Provide the [X, Y] coordinate of the cell's center where the given text is located.  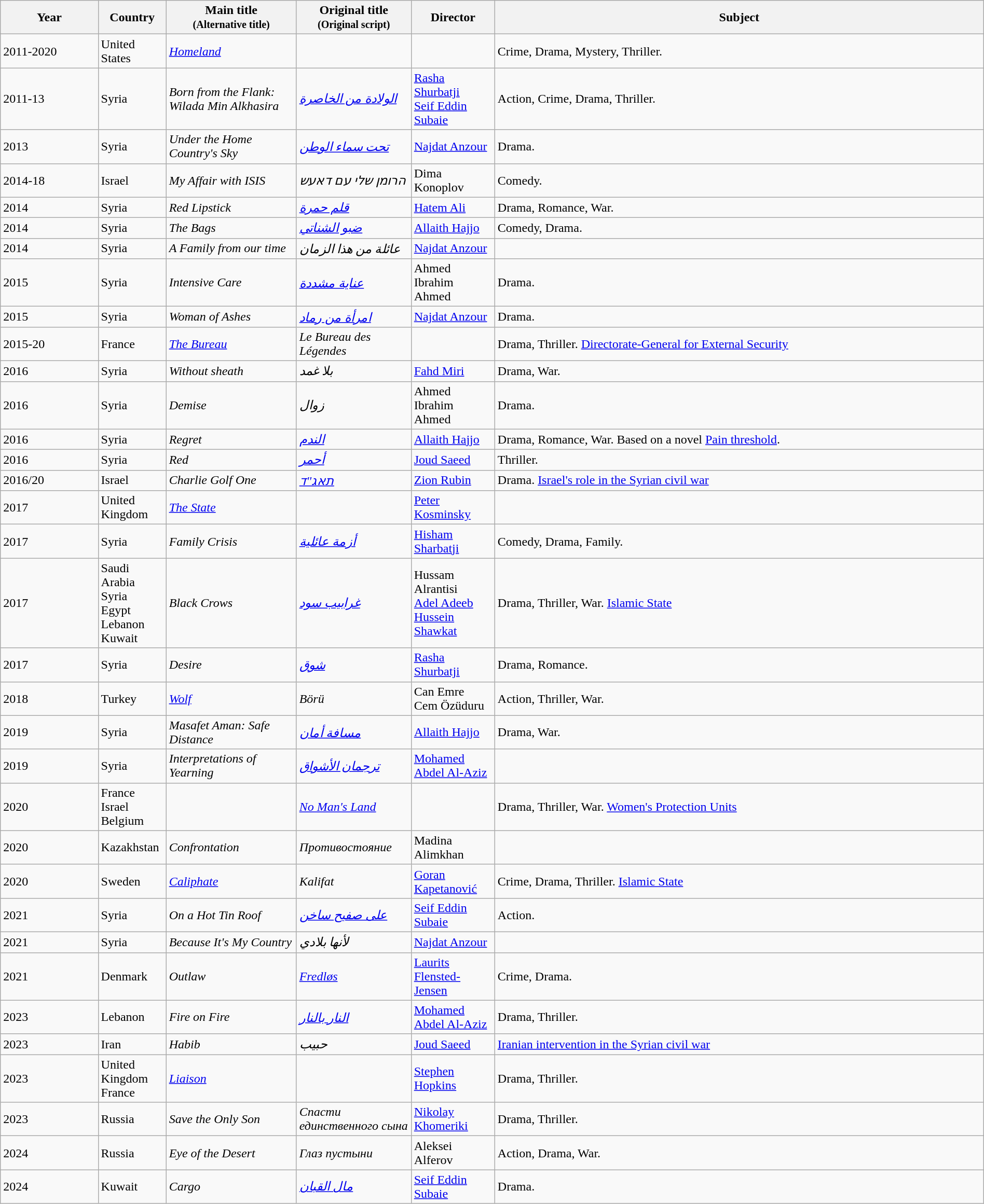
Kuwait [132, 1187]
Confrontation [231, 848]
Глаз пустыни [354, 1153]
Nikolay Khomeriki [453, 1119]
2014-18 [49, 181]
Drama, Romance, War. [739, 207]
Crime, Drama. [739, 976]
Interpretations of Yearning [231, 766]
لأنها بلادي [354, 942]
ترجمان الأشواق [354, 766]
Kazakhstan [132, 848]
Drama, Thriller. Directorate-General for External Security [739, 343]
תאג"ד [354, 480]
Country [132, 18]
Liaison [231, 1078]
Save the Only Son [231, 1119]
Противостояние [354, 848]
Family Crisis [231, 542]
Comedy, Drama. [739, 228]
My Affair with ISIS [231, 181]
قلم حمرة [354, 207]
FranceIsraelBelgium [132, 807]
Comedy. [739, 181]
Madina Alimkhan [453, 848]
2013 [49, 146]
Drama. Israel's role in the Syrian civil war [739, 480]
مسافة أمان [354, 732]
Demise [231, 405]
Thriller. [739, 460]
Cargo [231, 1187]
حبیب [354, 1044]
United Kingdom [132, 507]
Stephen Hopkins [453, 1078]
Fahd Miri [453, 371]
Black Crows [231, 603]
Caliphate [231, 881]
הרומן שלי עם דאעש [354, 181]
Fire on Fire [231, 1017]
Red [231, 460]
امرأة من رماد [354, 317]
Hisham Sharbatji [453, 542]
عائلة من هذا الزمان [354, 248]
Comedy, Drama, Family. [739, 542]
Goran Kapetanović [453, 881]
Homeland [231, 51]
Dima Konoplov [453, 181]
Red Lipstick [231, 207]
A Family from our time [231, 248]
أحمر [354, 460]
Desire [231, 665]
Regret [231, 439]
Drama, Thriller, War. Islamic State [739, 603]
United States [132, 51]
Rasha Shurbatji [453, 665]
Hatem Ali [453, 207]
Born from the Flank: Wilada Min Alkhasira [231, 99]
Drama, Thriller, War. Women's Protection Units [739, 807]
أزمة عائلية [354, 542]
Lebanon [132, 1017]
عناية مشددة [354, 283]
Under the Home Country's Sky [231, 146]
Drama, Romance, War. Based on a novel Pain threshold. [739, 439]
Sweden [132, 881]
ضبو الشناتي [354, 228]
Subject [739, 18]
Action, Drama, War. [739, 1153]
Zion Rubin [453, 480]
Action, Thriller, War. [739, 698]
بلا غمد [354, 371]
Börü [354, 698]
Peter Kosminsky [453, 507]
2015-20 [49, 343]
Iranian intervention in the Syrian civil war [739, 1044]
Intensive Care [231, 283]
Outlaw [231, 976]
Year [49, 18]
Original title(Original script) [354, 18]
Спасти единственного сына [354, 1119]
The State [231, 507]
2011-2020 [49, 51]
Le Bureau des Légendes [354, 343]
Saudi ArabiaSyriaEgyptLebanonKuwait [132, 603]
France [132, 343]
2016/20 [49, 480]
Habib [231, 1044]
تحت سماء الوطن [354, 146]
Rasha ShurbatjiSeif Eddin Subaie [453, 99]
No Man's Land [354, 807]
Can EmreCem Özüduru [453, 698]
Because It's My Country [231, 942]
Kalifat [354, 881]
الندم [354, 439]
Drama, Romance. [739, 665]
2011-13 [49, 99]
Main title(Alternative title) [231, 18]
2018 [49, 698]
The Bureau [231, 343]
Crime, Drama, Thriller. Islamic State [739, 881]
Without sheath [231, 371]
Denmark [132, 976]
Hussam AlrantisiAdel AdeebHussein Shawkat [453, 603]
Action. [739, 915]
Charlie Golf One [231, 480]
Woman of Ashes [231, 317]
Wolf [231, 698]
الولادة من الخاصرة [354, 99]
زوال [354, 405]
United KingdomFrance [132, 1078]
Masafet Aman: Safe Distance [231, 732]
Crime, Drama, Mystery, Thriller. [739, 51]
على صفيح ساخن [354, 915]
Aleksei Alferov [453, 1153]
Turkey [132, 698]
The Bags [231, 228]
Laurits Flensted-Jensen [453, 976]
On a Hot Tin Roof [231, 915]
Eye of the Desert [231, 1153]
Iran [132, 1044]
شوق [354, 665]
Action, Crime, Drama, Thriller. [739, 99]
Fredløs [354, 976]
Director [453, 18]
النار بالنار [354, 1017]
مال القبان [354, 1187]
غرابيب سود [354, 603]
